Pinpoint the cell where the given text exists, returning its (x, y) midpoint coordinate. 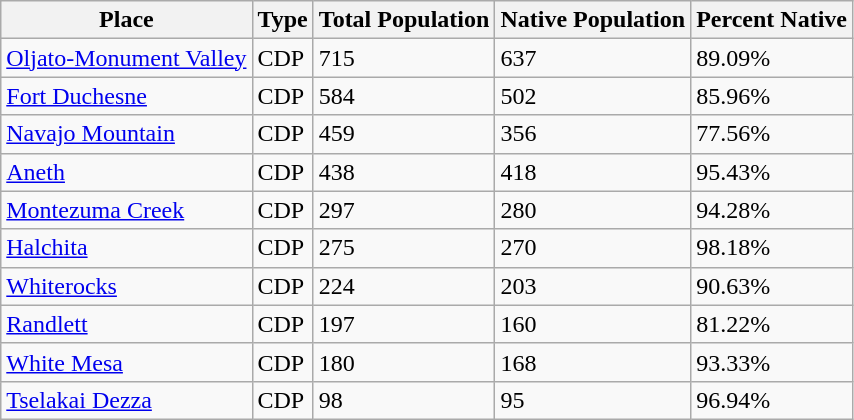
584 (404, 96)
502 (593, 96)
95.43% (772, 172)
Aneth (126, 172)
77.56% (772, 134)
85.96% (772, 96)
Type (282, 20)
180 (404, 362)
418 (593, 172)
95 (593, 400)
94.28% (772, 210)
168 (593, 362)
Oljato-Monument Valley (126, 58)
297 (404, 210)
160 (593, 324)
Fort Duchesne (126, 96)
81.22% (772, 324)
Whiterocks (126, 286)
203 (593, 286)
90.63% (772, 286)
459 (404, 134)
356 (593, 134)
Percent Native (772, 20)
Place (126, 20)
275 (404, 248)
Navajo Mountain (126, 134)
Native Population (593, 20)
White Mesa (126, 362)
197 (404, 324)
89.09% (772, 58)
715 (404, 58)
Randlett (126, 324)
Halchita (126, 248)
637 (593, 58)
Tselakai Dezza (126, 400)
Total Population (404, 20)
224 (404, 286)
438 (404, 172)
98 (404, 400)
Montezuma Creek (126, 210)
270 (593, 248)
98.18% (772, 248)
280 (593, 210)
93.33% (772, 362)
96.94% (772, 400)
